Pinpoint the cell where the given text exists, returning its [x, y] midpoint coordinate. 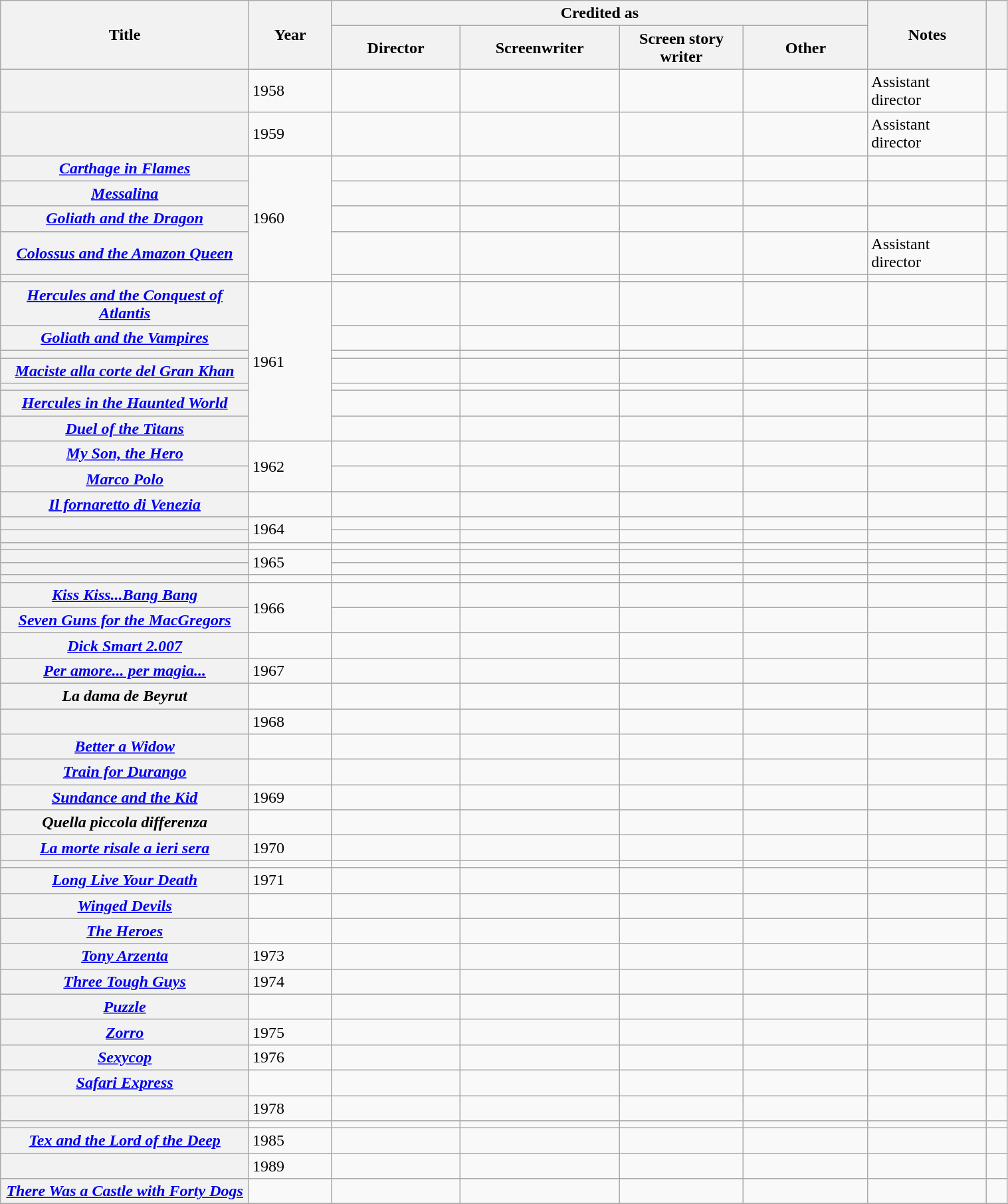
Maciste alla corte del Gran Khan [125, 370]
Director [396, 48]
1967 [290, 670]
1985 [290, 1141]
1978 [290, 1108]
Sundance and the Kid [125, 797]
Sexycop [125, 1057]
Year [290, 35]
1970 [290, 848]
My Son, the Hero [125, 454]
Duel of the Titans [125, 429]
Quella piccola differenza [125, 823]
1974 [290, 981]
Messalina [125, 193]
Tex and the Lord of the Deep [125, 1141]
1959 [290, 134]
1976 [290, 1057]
1960 [290, 219]
Il fornaretto di Venezia [125, 504]
Other [805, 48]
La morte risale a ieri sera [125, 848]
1968 [290, 721]
Hercules in the Haunted World [125, 403]
Goliath and the Vampires [125, 338]
1966 [290, 607]
Puzzle [125, 1007]
Hercules and the Conquest of Atlantis [125, 303]
Colossus and the Amazon Queen [125, 252]
1989 [290, 1166]
Title [125, 35]
Screen story writer [682, 48]
Kiss Kiss...Bang Bang [125, 595]
Tony Arzenta [125, 956]
Three Tough Guys [125, 981]
1973 [290, 956]
Zorro [125, 1032]
The Heroes [125, 931]
Goliath and the Dragon [125, 219]
Seven Guns for the MacGregors [125, 620]
Notes [928, 35]
Safari Express [125, 1082]
Screenwriter [540, 48]
Per amore... per magia... [125, 670]
1958 [290, 90]
Winged Devils [125, 906]
Carthage in Flames [125, 168]
Dick Smart 2.007 [125, 645]
1964 [290, 530]
Marco Polo [125, 479]
Train for Durango [125, 772]
Better a Widow [125, 747]
1969 [290, 797]
There Was a Castle with Forty Dogs [125, 1191]
1962 [290, 466]
1961 [290, 361]
1975 [290, 1032]
Long Live Your Death [125, 880]
1965 [290, 562]
1971 [290, 880]
Credited as [599, 13]
La dama de Beyrut [125, 696]
